Output the [x, y] coordinate of the center of the cell containing the given text.  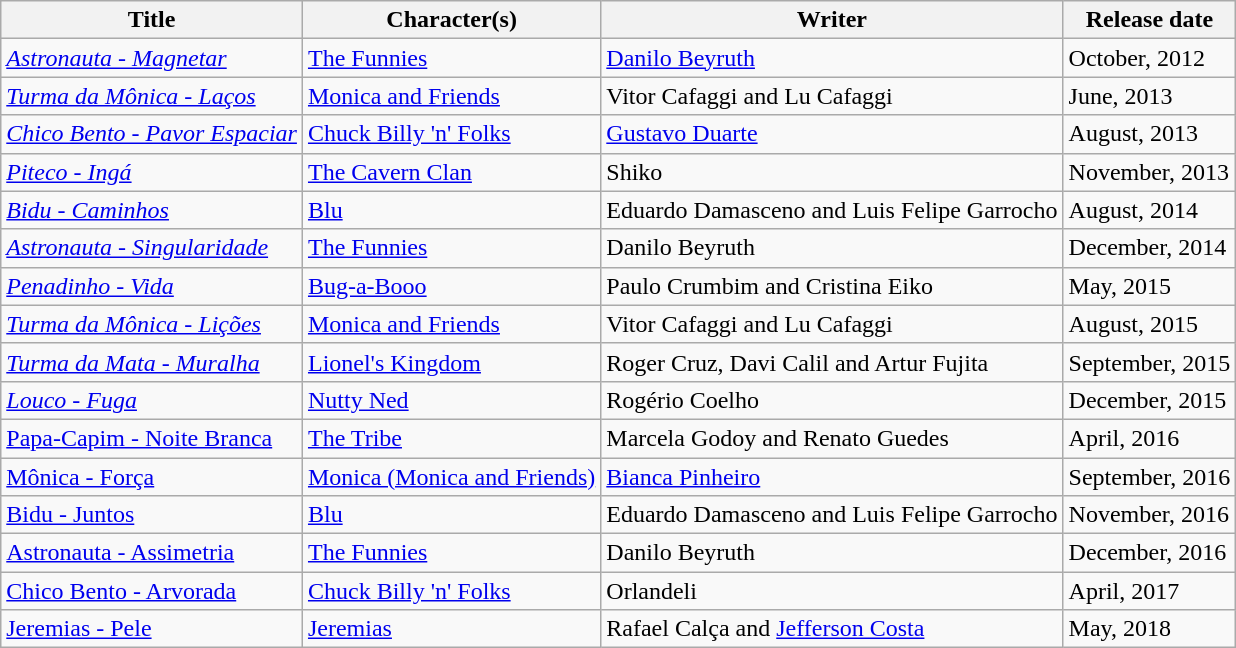
September, 2016 [1150, 477]
Bug-a-Booo [451, 286]
Paulo Crumbim and Cristina Eiko [832, 286]
Title [152, 20]
May, 2018 [1150, 629]
Nutty Ned [451, 400]
Writer [832, 20]
September, 2015 [1150, 362]
Papa-Capim - Noite Branca [152, 438]
Chico Bento - Pavor Espaciar [152, 134]
December, 2014 [1150, 248]
Mônica - Força [152, 477]
October, 2012 [1150, 58]
November, 2013 [1150, 172]
Gustavo Duarte [832, 134]
Jeremias - Pele [152, 629]
Bidu - Caminhos [152, 210]
Turma da Mônica - Lições [152, 324]
Lionel's Kingdom [451, 362]
Astronauta - Singularidade [152, 248]
Character(s) [451, 20]
August, 2014 [1150, 210]
Jeremias [451, 629]
Penadinho - Vida [152, 286]
Turma da Mônica - Laços [152, 96]
Astronauta - Assimetria [152, 553]
Piteco - Ingá [152, 172]
Release date [1150, 20]
Louco - Fuga [152, 400]
Orlandeli [832, 591]
The Cavern Clan [451, 172]
June, 2013 [1150, 96]
December, 2016 [1150, 553]
May, 2015 [1150, 286]
Chico Bento - Arvorada [152, 591]
Bidu - Juntos [152, 515]
Marcela Godoy and Renato Guedes [832, 438]
April, 2016 [1150, 438]
The Tribe [451, 438]
November, 2016 [1150, 515]
August, 2013 [1150, 134]
Rogério Coelho [832, 400]
Bianca Pinheiro [832, 477]
Shiko [832, 172]
Turma da Mata - Muralha [152, 362]
Roger Cruz, Davi Calil and Artur Fujita [832, 362]
August, 2015 [1150, 324]
December, 2015 [1150, 400]
Rafael Calça and Jefferson Costa [832, 629]
April, 2017 [1150, 591]
Monica (Monica and Friends) [451, 477]
Astronauta - Magnetar [152, 58]
